Extract the [x, y] coordinate from the center of the cell holding the provided text.  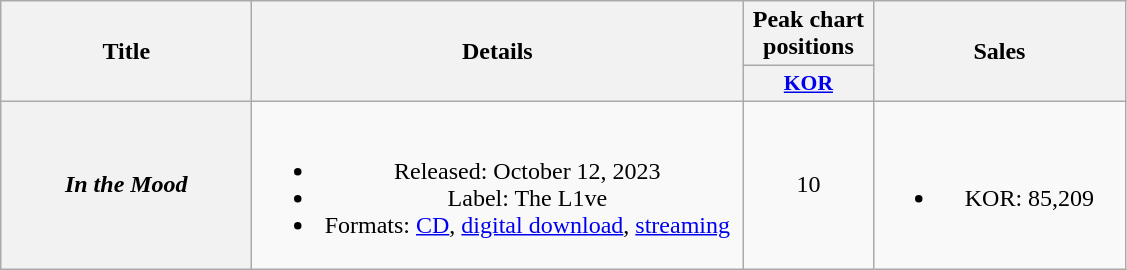
10 [808, 184]
Peak chart positions [808, 34]
In the Mood [126, 184]
Details [498, 52]
Title [126, 52]
Sales [1000, 52]
KOR: 85,209 [1000, 184]
Released: October 12, 2023Label: The L1veFormats: CD, digital download, streaming [498, 184]
KOR [808, 84]
